Extract the (x, y) coordinate from the center of the cell holding the provided text.  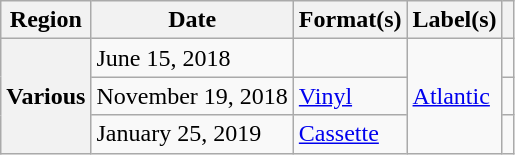
November 19, 2018 (192, 96)
June 15, 2018 (192, 58)
January 25, 2019 (192, 134)
Cassette (350, 134)
Vinyl (350, 96)
Format(s) (350, 20)
Region (46, 20)
Label(s) (454, 20)
Various (46, 96)
Atlantic (454, 96)
Date (192, 20)
